Extract the [X, Y] coordinate from the center of the cell holding the provided text.  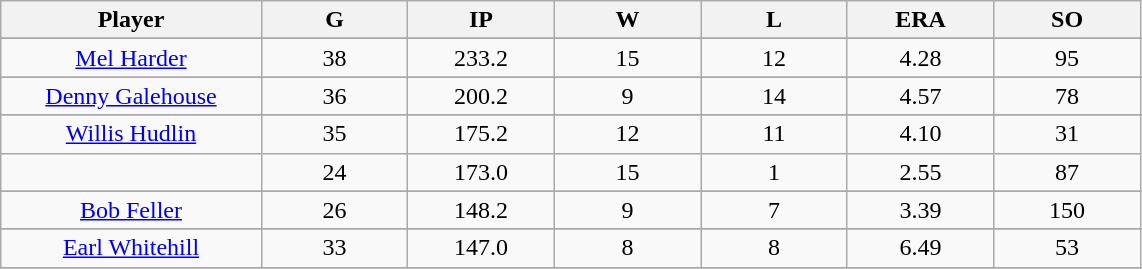
11 [774, 134]
IP [482, 20]
4.57 [920, 96]
14 [774, 96]
87 [1068, 172]
6.49 [920, 248]
33 [334, 248]
175.2 [482, 134]
Willis Hudlin [131, 134]
148.2 [482, 210]
Bob Feller [131, 210]
4.28 [920, 58]
1 [774, 172]
7 [774, 210]
G [334, 20]
31 [1068, 134]
Earl Whitehill [131, 248]
Denny Galehouse [131, 96]
26 [334, 210]
233.2 [482, 58]
150 [1068, 210]
Player [131, 20]
4.10 [920, 134]
95 [1068, 58]
173.0 [482, 172]
L [774, 20]
Mel Harder [131, 58]
38 [334, 58]
3.39 [920, 210]
200.2 [482, 96]
35 [334, 134]
78 [1068, 96]
W [628, 20]
24 [334, 172]
ERA [920, 20]
2.55 [920, 172]
53 [1068, 248]
147.0 [482, 248]
SO [1068, 20]
36 [334, 96]
